Capture the cell that displays the provided text and extract its [X, Y] central coordinate. 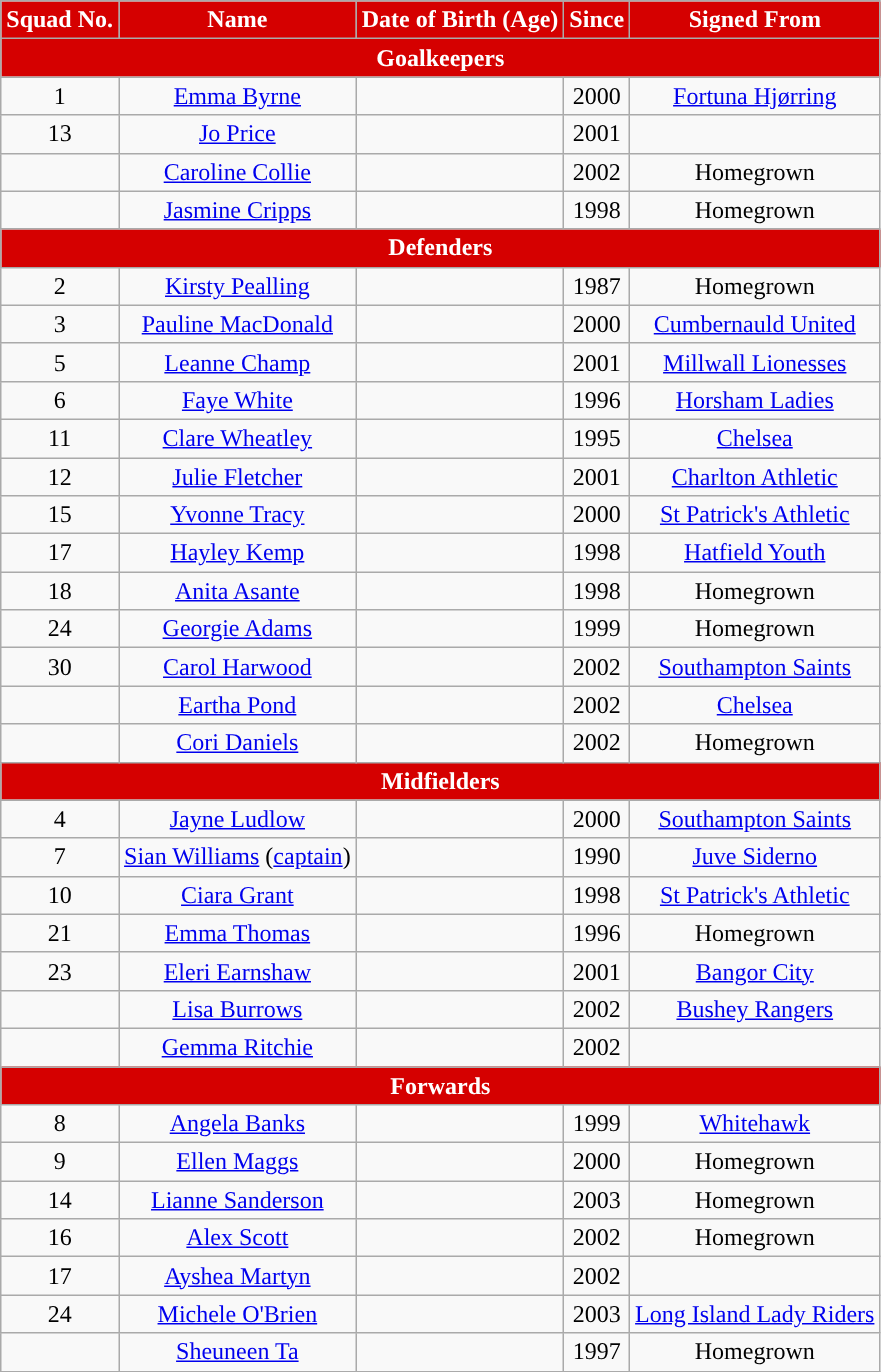
Cori Daniels [238, 743]
Ciara Grant [238, 895]
Horsham Ladies [755, 400]
11 [60, 438]
Leanne Champ [238, 362]
Anita Asante [238, 591]
Ayshea Martyn [238, 1276]
Lisa Burrows [238, 1009]
9 [60, 1162]
Angela Banks [238, 1124]
3 [60, 324]
10 [60, 895]
15 [60, 515]
Hatfield Youth [755, 553]
Jayne Ludlow [238, 819]
14 [60, 1200]
23 [60, 971]
Midfielders [440, 781]
Michele O'Brien [238, 1314]
Eartha Pond [238, 705]
1995 [597, 438]
Since [597, 20]
Signed From [755, 20]
6 [60, 400]
Emma Thomas [238, 933]
Goalkeepers [440, 58]
Pauline MacDonald [238, 324]
16 [60, 1238]
12 [60, 477]
Cumbernauld United [755, 324]
Fortuna Hjørring [755, 96]
Name [238, 20]
Carol Harwood [238, 667]
Sian Williams (captain) [238, 857]
1990 [597, 857]
Eleri Earnshaw [238, 971]
Faye White [238, 400]
Bangor City [755, 971]
4 [60, 819]
Hayley Kemp [238, 553]
18 [60, 591]
2 [60, 286]
Gemma Ritchie [238, 1047]
Alex Scott [238, 1238]
Squad No. [60, 20]
Date of Birth (Age) [460, 20]
Charlton Athletic [755, 477]
Yvonne Tracy [238, 515]
Julie Fletcher [238, 477]
5 [60, 362]
Bushey Rangers [755, 1009]
13 [60, 134]
Millwall Lionesses [755, 362]
Jo Price [238, 134]
Forwards [440, 1085]
21 [60, 933]
30 [60, 667]
Whitehawk [755, 1124]
Kirsty Pealling [238, 286]
7 [60, 857]
Juve Siderno [755, 857]
Jasmine Cripps [238, 210]
Sheuneen Ta [238, 1352]
Georgie Adams [238, 629]
Emma Byrne [238, 96]
Caroline Collie [238, 172]
Ellen Maggs [238, 1162]
Lianne Sanderson [238, 1200]
1987 [597, 286]
1 [60, 96]
Defenders [440, 248]
1997 [597, 1352]
Clare Wheatley [238, 438]
8 [60, 1124]
Long Island Lady Riders [755, 1314]
